Capture the cell that displays the provided text and extract its (x, y) central coordinate. 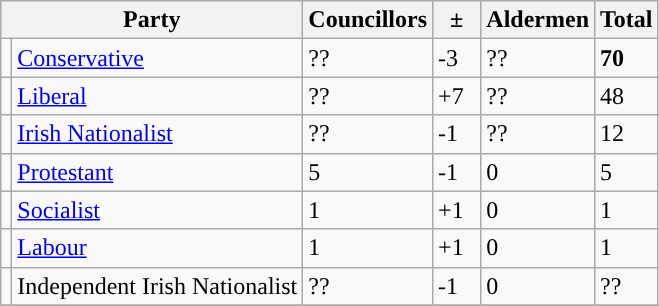
-3 (457, 58)
12 (627, 134)
70 (627, 58)
48 (627, 96)
Aldermen (538, 20)
Irish Nationalist (158, 134)
± (457, 20)
Total (627, 20)
Socialist (158, 210)
Conservative (158, 58)
Labour (158, 248)
Liberal (158, 96)
Protestant (158, 172)
Councillors (368, 20)
+7 (457, 96)
Party (152, 20)
Independent Irish Nationalist (158, 286)
